From the cell containing the given text, extract its center point as [X, Y] coordinate. 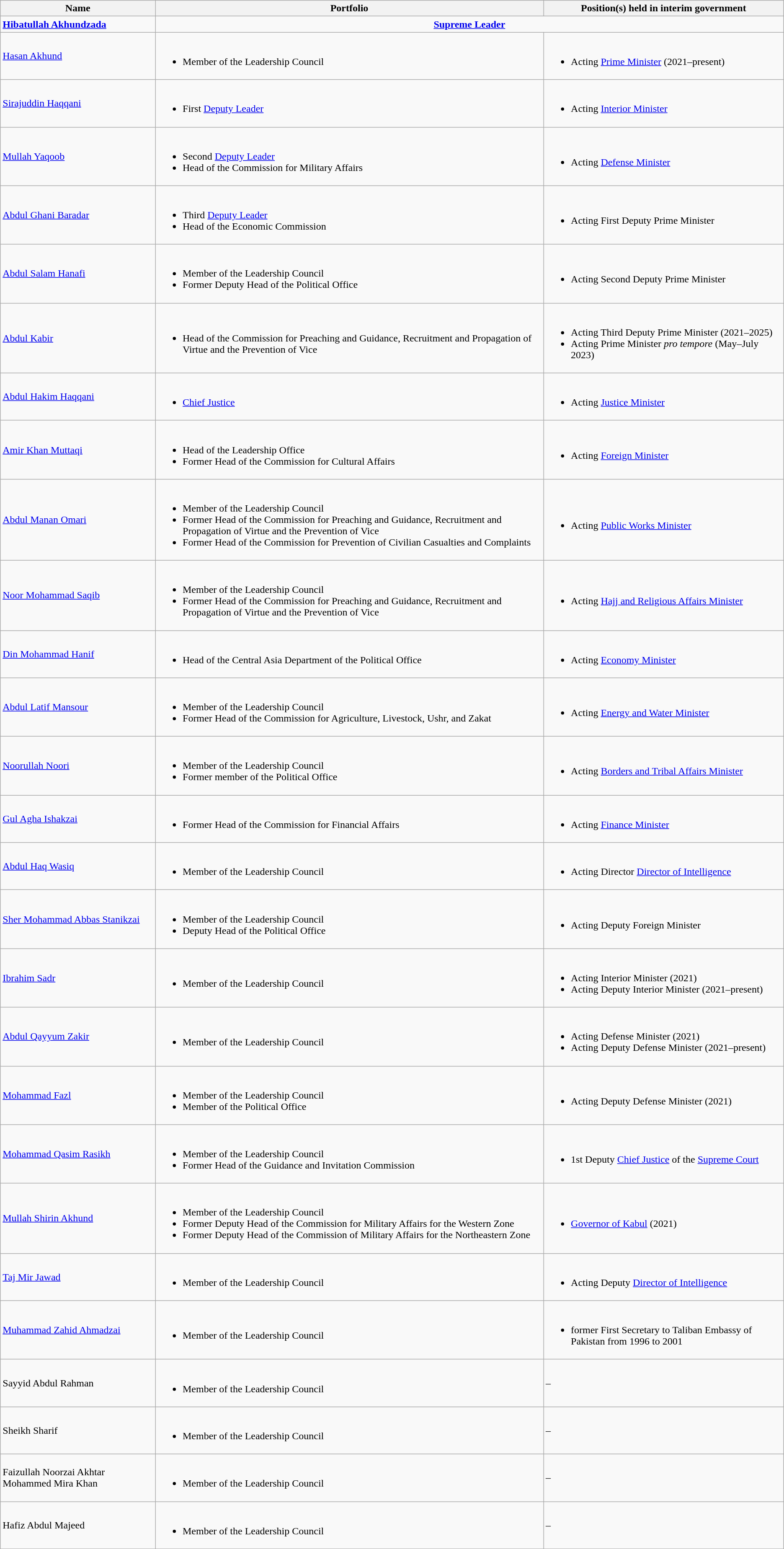
Abdul Salam Hanafi [78, 274]
Acting Defense Minister (2021)Acting Deputy Defense Minister (2021–present) [664, 1037]
Acting Borders and Tribal Affairs Minister [664, 766]
Position(s) held in interim government [664, 8]
Noorullah Noori [78, 766]
Member of the Leadership CouncilFormer Deputy Head of the Political Office [349, 274]
Member of the Leadership CouncilDeputy Head of the Political Office [349, 919]
Sayyid Abdul Rahman [78, 1383]
Gul Agha Ishakzai [78, 819]
Hibatullah Akhundzada [78, 24]
Noor Mohammad Saqib [78, 595]
Mullah Shirin Akhund [78, 1218]
Acting Deputy Foreign Minister [664, 919]
Acting Justice Minister [664, 396]
Third Deputy LeaderHead of the Economic Commission [349, 215]
Acting Prime Minister (2021–present) [664, 56]
Abdul Kabir [78, 338]
Acting Director Director of Intelligence [664, 866]
Taj Mir Jawad [78, 1277]
Mullah Yaqoob [78, 156]
Sheikh Sharif [78, 1430]
Amir Khan Muttaqi [78, 450]
Acting Hajj and Religious Affairs Minister [664, 595]
Member of the Leadership CouncilFormer member of the Political Office [349, 766]
Acting Public Works Minister [664, 520]
Member of the Leadership CouncilFormer Head of the Commission for Agriculture, Livestock, Ushr, and Zakat [349, 707]
Abdul Haq Wasiq [78, 866]
Abdul Hakim Haqqani [78, 396]
Abdul Qayyum Zakir [78, 1037]
Abdul Latif Mansour [78, 707]
Governor of Kabul (2021) [664, 1218]
Mohammad Fazl [78, 1095]
Acting Second Deputy Prime Minister [664, 274]
Hasan Akhund [78, 56]
Head of the Central Asia Department of the Political Office [349, 654]
former First Secretary to Taliban Embassy of Pakistan from 1996 to 2001 [664, 1330]
Faizullah Noorzai Akhtar Mohammed Mira Khan [78, 1477]
Former Head of the Commission for Financial Affairs [349, 819]
Sher Mohammad Abbas Stanikzai [78, 919]
Acting Third Deputy Prime Minister (2021–2025)Acting Prime Minister pro tempore (May–July 2023) [664, 338]
Chief Justice [349, 396]
Muhammad Zahid Ahmadzai [78, 1330]
Supreme Leader [469, 24]
First Deputy Leader [349, 103]
Head of the Leadership OfficeFormer Head of the Commission for Cultural Affairs [349, 450]
Acting Energy and Water Minister [664, 707]
Mohammad Qasim Rasikh [78, 1154]
Acting Economy Minister [664, 654]
Acting Defense Minister [664, 156]
Acting Deputy Director of Intelligence [664, 1277]
Portfolio [349, 8]
Second Deputy LeaderHead of the Commission for Military Affairs [349, 156]
Abdul Manan Omari [78, 520]
Member of the Leadership CouncilMember of the Political Office [349, 1095]
Sirajuddin Haqqani [78, 103]
Member of the Leadership CouncilFormer Head of the Guidance and Invitation Commission [349, 1154]
Acting First Deputy Prime Minister [664, 215]
1st Deputy Chief Justice of the Supreme Court [664, 1154]
Abdul Ghani Baradar [78, 215]
Acting Interior Minister (2021)Acting Deputy Interior Minister (2021–present) [664, 978]
Head of the Commission for Preaching and Guidance, Recruitment and Propagation of Virtue and the Prevention of Vice [349, 338]
Acting Foreign Minister [664, 450]
Name [78, 8]
Hafiz Abdul Majeed [78, 1525]
Acting Interior Minister [664, 103]
Acting Finance Minister [664, 819]
Ibrahim Sadr [78, 978]
Din Mohammad Hanif [78, 654]
Acting Deputy Defense Minister (2021) [664, 1095]
